Identify which cell holds the provided text, then report its [x, y] central coordinate. 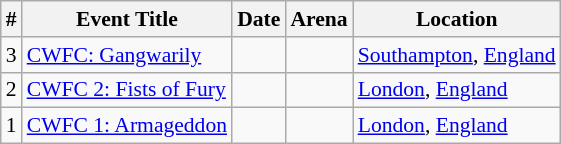
Event Title [127, 19]
1 [12, 126]
CWFC: Gangwarily [127, 55]
Date [258, 19]
Arena [318, 19]
Location [457, 19]
CWFC 2: Fists of Fury [127, 90]
2 [12, 90]
CWFC 1: Armageddon [127, 126]
Southampton, England [457, 55]
# [12, 19]
3 [12, 55]
